Identify which cell holds the provided text, then report its [X, Y] central coordinate. 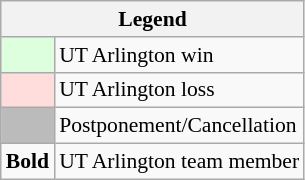
UT Arlington team member [179, 162]
UT Arlington loss [179, 90]
Legend [152, 19]
Bold [28, 162]
Postponement/Cancellation [179, 126]
UT Arlington win [179, 55]
